Locate the cell with the specified text and output its [X, Y] center coordinate. 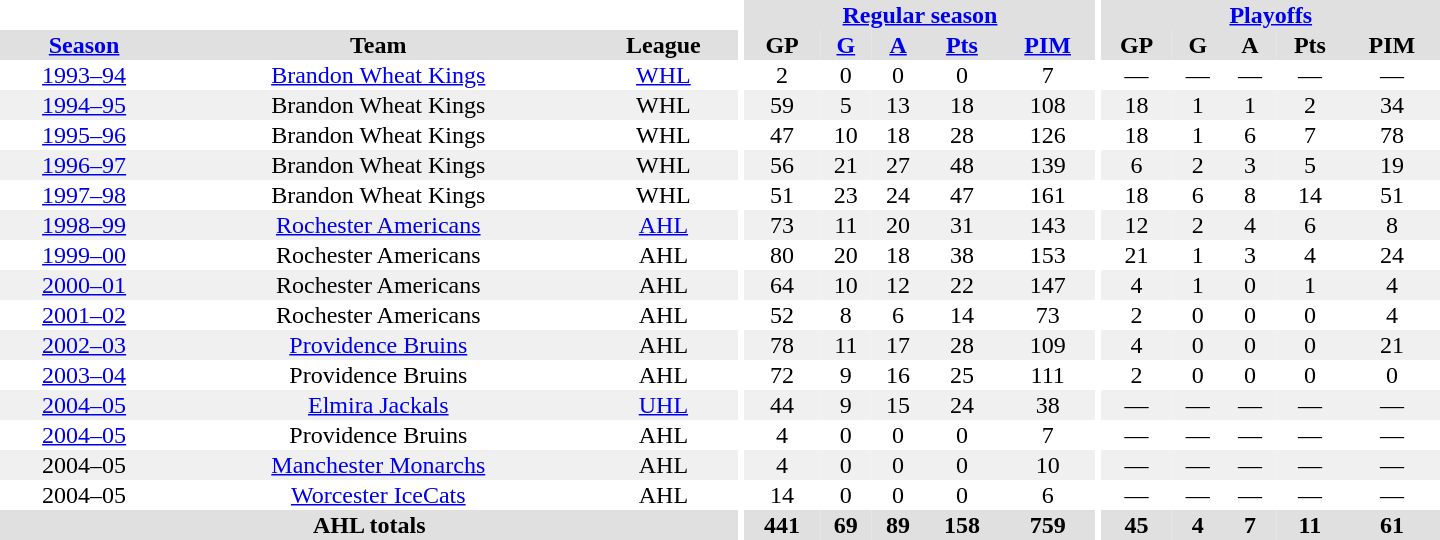
16 [898, 375]
23 [846, 195]
153 [1048, 255]
15 [898, 405]
126 [1048, 135]
1995–96 [84, 135]
27 [898, 165]
109 [1048, 345]
Season [84, 45]
69 [846, 525]
2001–02 [84, 315]
1993–94 [84, 75]
19 [1392, 165]
441 [782, 525]
56 [782, 165]
2002–03 [84, 345]
59 [782, 105]
17 [898, 345]
48 [962, 165]
Elmira Jackals [378, 405]
2003–04 [84, 375]
League [663, 45]
61 [1392, 525]
Manchester Monarchs [378, 465]
13 [898, 105]
1996–97 [84, 165]
2000–01 [84, 285]
UHL [663, 405]
Regular season [920, 15]
158 [962, 525]
759 [1048, 525]
80 [782, 255]
Playoffs [1270, 15]
139 [1048, 165]
22 [962, 285]
1998–99 [84, 225]
108 [1048, 105]
111 [1048, 375]
AHL totals [370, 525]
Worcester IceCats [378, 495]
25 [962, 375]
161 [1048, 195]
31 [962, 225]
64 [782, 285]
1997–98 [84, 195]
34 [1392, 105]
1999–00 [84, 255]
147 [1048, 285]
44 [782, 405]
89 [898, 525]
45 [1136, 525]
1994–95 [84, 105]
52 [782, 315]
72 [782, 375]
Team [378, 45]
143 [1048, 225]
